Find where the given text appears and provide that cell's center as (x, y) coordinate. 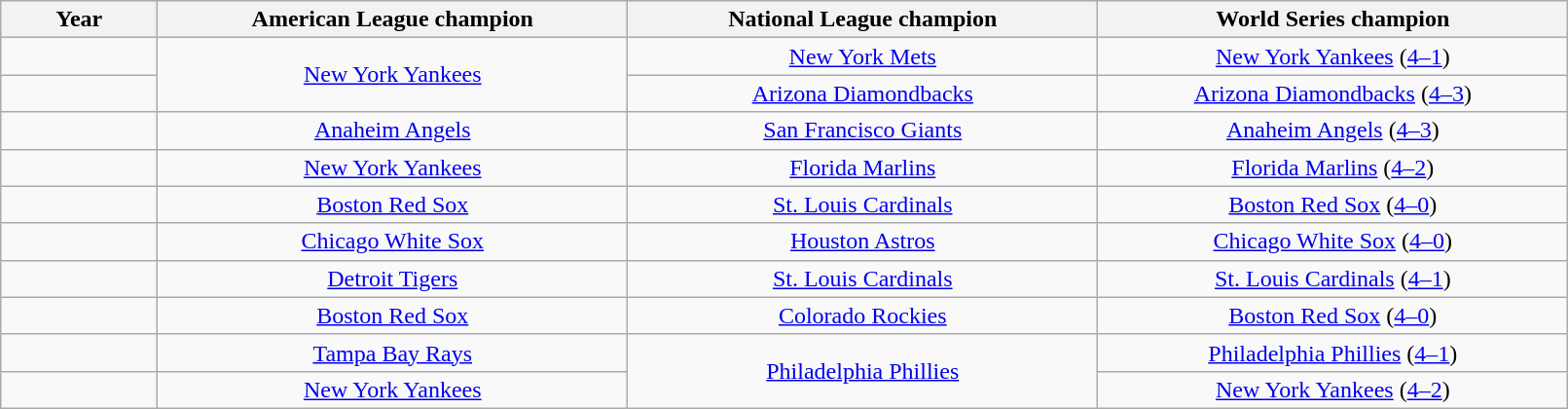
Year (80, 19)
Tampa Bay Rays (393, 353)
Florida Marlins (862, 167)
New York Yankees (4–2) (1333, 390)
Chicago White Sox (4–0) (1333, 242)
Colorado Rockies (862, 316)
American League champion (393, 19)
Houston Astros (862, 242)
World Series champion (1333, 19)
National League champion (862, 19)
Philadelphia Phillies (862, 371)
Anaheim Angels (393, 130)
Arizona Diamondbacks (4–3) (1333, 93)
New York Yankees (4–1) (1333, 56)
San Francisco Giants (862, 130)
New York Mets (862, 56)
Arizona Diamondbacks (862, 93)
Anaheim Angels (4–3) (1333, 130)
Detroit Tigers (393, 279)
Philadelphia Phillies (4–1) (1333, 353)
Chicago White Sox (393, 242)
St. Louis Cardinals (4–1) (1333, 279)
Florida Marlins (4–2) (1333, 167)
